Find where the given text appears and provide that cell's center as (X, Y) coordinate. 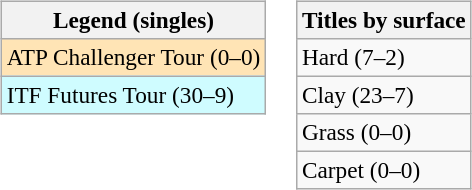
Legend (singles) (133, 20)
ATP Challenger Tour (0–0) (133, 57)
Grass (0–0) (384, 133)
ITF Futures Tour (30–9) (133, 95)
Carpet (0–0) (384, 171)
Hard (7–2) (384, 57)
Clay (23–7) (384, 95)
Titles by surface (384, 20)
